Return (X, Y) of the center of cell containing provided text 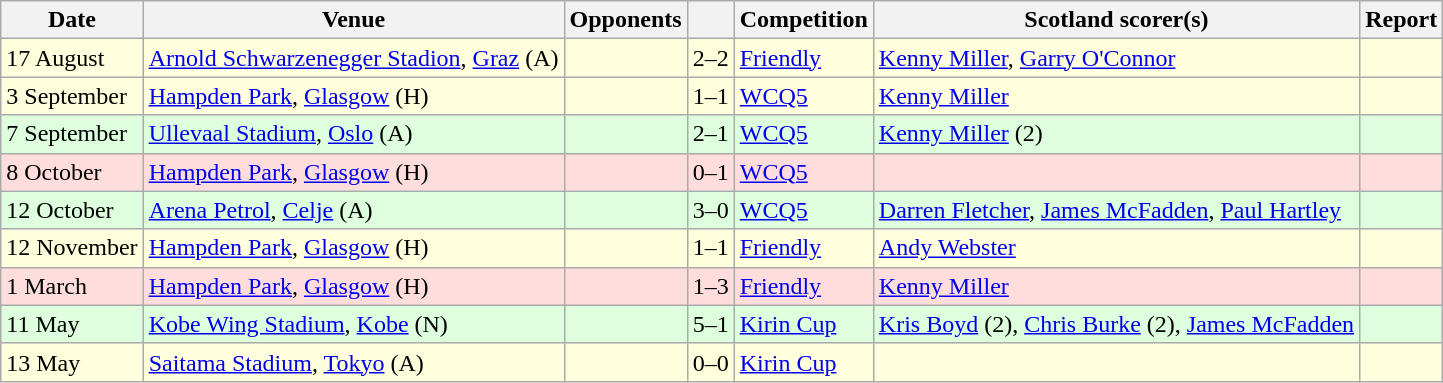
8 October (72, 172)
Scotland scorer(s) (1116, 20)
2–1 (710, 134)
7 September (72, 134)
0–0 (710, 362)
Competition (804, 20)
Ullevaal Stadium, Oslo (A) (354, 134)
Venue (354, 20)
0–1 (710, 172)
Darren Fletcher, James McFadden, Paul Hartley (1116, 210)
Opponents (626, 20)
12 November (72, 248)
Kris Boyd (2), Chris Burke (2), James McFadden (1116, 324)
Date (72, 20)
1 March (72, 286)
Andy Webster (1116, 248)
Kenny Miller, Garry O'Connor (1116, 58)
Report (1402, 20)
Saitama Stadium, Tokyo (A) (354, 362)
17 August (72, 58)
11 May (72, 324)
Arena Petrol, Celje (A) (354, 210)
1–3 (710, 286)
2–2 (710, 58)
Arnold Schwarzenegger Stadion, Graz (A) (354, 58)
3–0 (710, 210)
Kobe Wing Stadium, Kobe (N) (354, 324)
5–1 (710, 324)
Kenny Miller (2) (1116, 134)
12 October (72, 210)
13 May (72, 362)
3 September (72, 96)
